Extract the (X, Y) coordinate from the center of the cell holding the provided text.  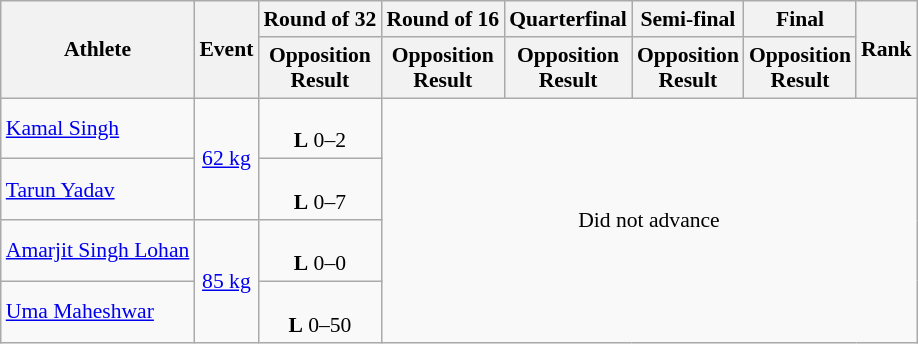
L 0–0 (320, 250)
Quarterfinal (568, 19)
Athlete (98, 50)
Kamal Singh (98, 128)
Did not advance (648, 220)
L 0–7 (320, 190)
L 0–50 (320, 312)
62 kg (226, 159)
Tarun Yadav (98, 190)
Round of 16 (442, 19)
85 kg (226, 281)
Final (800, 19)
Amarjit Singh Lohan (98, 250)
Event (226, 50)
Semi-final (688, 19)
Uma Maheshwar (98, 312)
Round of 32 (320, 19)
L 0–2 (320, 128)
Rank (886, 50)
